Determine the (x, y) coordinate at the center of the cell enclosing the given text.  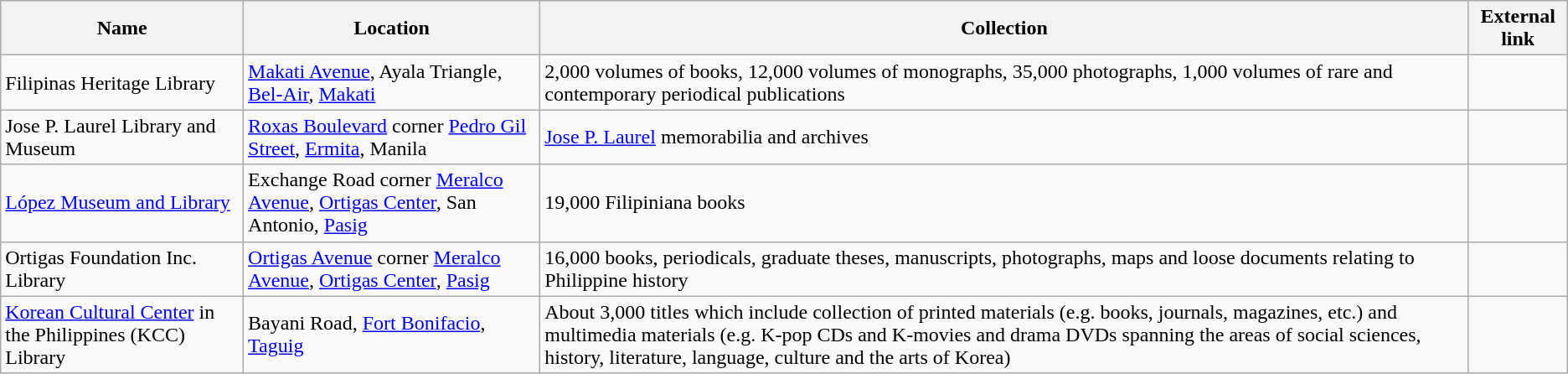
Filipinas Heritage Library (122, 82)
Name (122, 29)
Ortigas Avenue corner Meralco Avenue, Ortigas Center, Pasig (392, 268)
2,000 volumes of books, 12,000 volumes of monographs, 35,000 photographs, 1,000 volumes of rare and contemporary periodical publications (1004, 82)
Korean Cultural Center in the Philippines (KCC) Library (122, 335)
Bayani Road, Fort Bonifacio, Taguig (392, 335)
Jose P. Laurel Library and Museum (122, 138)
Ortigas Foundation Inc. Library (122, 268)
Makati Avenue, Ayala Triangle, Bel-Air, Makati (392, 82)
19,000 Filipiniana books (1004, 203)
Roxas Boulevard corner Pedro Gil Street, Ermita, Manila (392, 138)
Jose P. Laurel memorabilia and archives (1004, 138)
Collection (1004, 29)
Exchange Road corner Meralco Avenue, Ortigas Center, San Antonio, Pasig (392, 203)
López Museum and Library (122, 203)
16,000 books, periodicals, graduate theses, manuscripts, photographs, maps and loose documents relating to Philippine history (1004, 268)
Location (392, 29)
External link (1518, 29)
